Capture the cell that displays the provided text and extract its [X, Y] central coordinate. 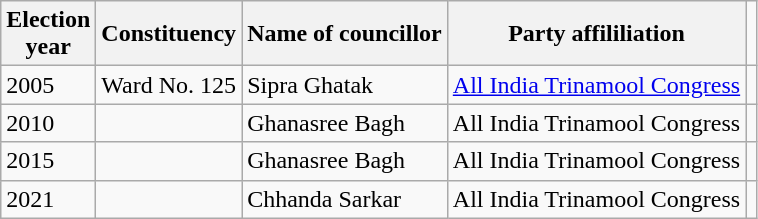
2015 [48, 161]
Name of councillor [345, 34]
Chhanda Sarkar [345, 199]
Ward No. 125 [169, 85]
2005 [48, 85]
2021 [48, 199]
Election year [48, 34]
Constituency [169, 34]
Sipra Ghatak [345, 85]
Party affililiation [596, 34]
2010 [48, 123]
